Search for the cell housing the specified text and yield its (x, y) center coordinate. 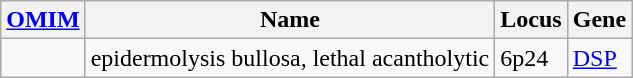
epidermolysis bullosa, lethal acantholytic (290, 58)
OMIM (43, 20)
Name (290, 20)
DSP (599, 58)
Locus (531, 20)
Gene (599, 20)
6p24 (531, 58)
